Locate the cell with the specified text and output its [x, y] center coordinate. 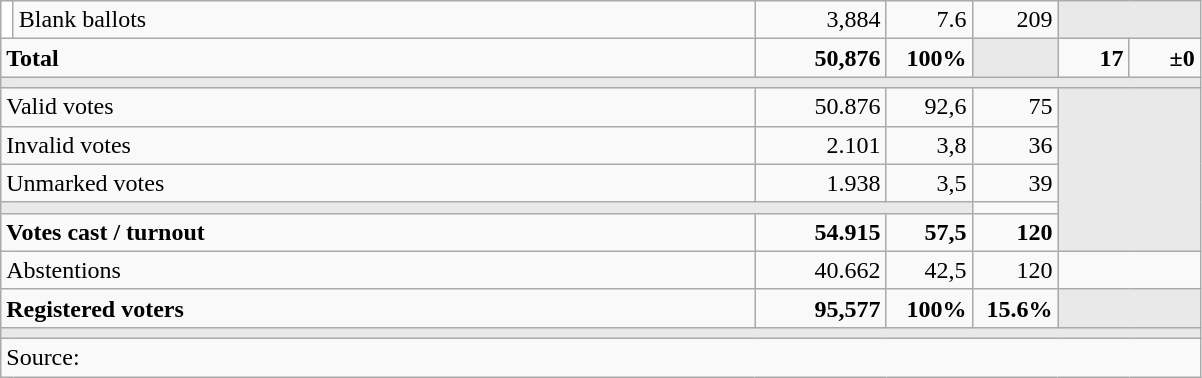
3,8 [929, 145]
17 [1094, 58]
Valid votes [378, 107]
54.915 [820, 232]
Unmarked votes [378, 183]
209 [1015, 20]
36 [1015, 145]
92,6 [929, 107]
Total [378, 58]
1.938 [820, 183]
3,884 [820, 20]
Registered voters [378, 308]
42,5 [929, 270]
40.662 [820, 270]
15.6% [1015, 308]
95,577 [820, 308]
39 [1015, 183]
Invalid votes [378, 145]
Blank ballots [384, 20]
Abstentions [378, 270]
Votes cast / turnout [378, 232]
Source: [600, 357]
2.101 [820, 145]
75 [1015, 107]
7.6 [929, 20]
57,5 [929, 232]
50.876 [820, 107]
50,876 [820, 58]
3,5 [929, 183]
±0 [1164, 58]
